Return the [X, Y] coordinate for the center point of the cell that contains the specified text.  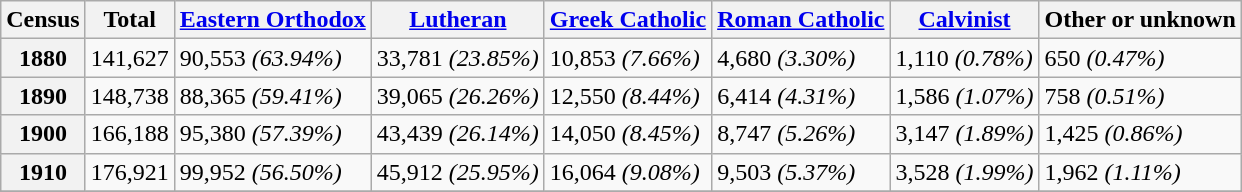
Census [43, 20]
Roman Catholic [801, 20]
Total [130, 20]
1,962 (1.11%) [1140, 172]
43,439 (26.14%) [458, 134]
12,550 (8.44%) [628, 96]
1910 [43, 172]
45,912 (25.95%) [458, 172]
1890 [43, 96]
141,627 [130, 58]
3,528 (1.99%) [964, 172]
166,188 [130, 134]
10,853 (7.66%) [628, 58]
99,952 (56.50%) [272, 172]
6,414 (4.31%) [801, 96]
9,503 (5.37%) [801, 172]
176,921 [130, 172]
16,064 (9.08%) [628, 172]
95,380 (57.39%) [272, 134]
Other or unknown [1140, 20]
148,738 [130, 96]
4,680 (3.30%) [801, 58]
88,365 (59.41%) [272, 96]
Greek Catholic [628, 20]
1,110 (0.78%) [964, 58]
1880 [43, 58]
1900 [43, 134]
14,050 (8.45%) [628, 134]
Lutheran [458, 20]
650 (0.47%) [1140, 58]
758 (0.51%) [1140, 96]
3,147 (1.89%) [964, 134]
33,781 (23.85%) [458, 58]
1,586 (1.07%) [964, 96]
39,065 (26.26%) [458, 96]
Eastern Orthodox [272, 20]
Calvinist [964, 20]
90,553 (63.94%) [272, 58]
1,425 (0.86%) [1140, 134]
8,747 (5.26%) [801, 134]
